Provide the (X, Y) coordinate of the cell's center where the given text is located.  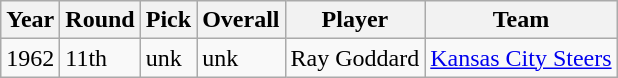
Kansas City Steers (521, 58)
Ray Goddard (355, 58)
1962 (30, 58)
Team (521, 20)
Year (30, 20)
Overall (241, 20)
Player (355, 20)
11th (100, 58)
Pick (168, 20)
Round (100, 20)
